Search for the cell housing the specified text and yield its [x, y] center coordinate. 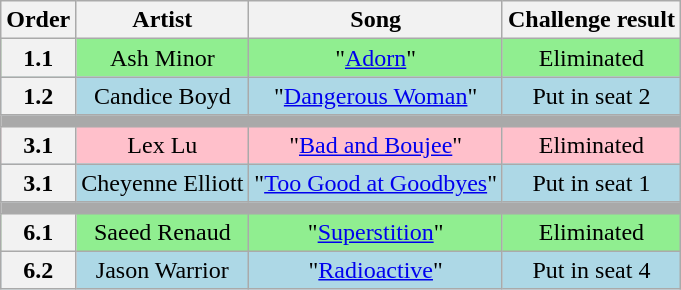
Artist [162, 20]
Song [376, 20]
"Too Good at Goodbyes" [376, 183]
Put in seat 1 [591, 183]
6.2 [38, 270]
6.1 [38, 232]
Cheyenne Elliott [162, 183]
Put in seat 4 [591, 270]
Saeed Renaud [162, 232]
"Dangerous Woman" [376, 96]
"Adorn" [376, 58]
"Radioactive" [376, 270]
Candice Boyd [162, 96]
Jason Warrior [162, 270]
Challenge result [591, 20]
Put in seat 2 [591, 96]
Lex Lu [162, 145]
Ash Minor [162, 58]
1.1 [38, 58]
Order [38, 20]
1.2 [38, 96]
"Superstition" [376, 232]
"Bad and Boujee" [376, 145]
